Capture the cell that displays the provided text and extract its (X, Y) central coordinate. 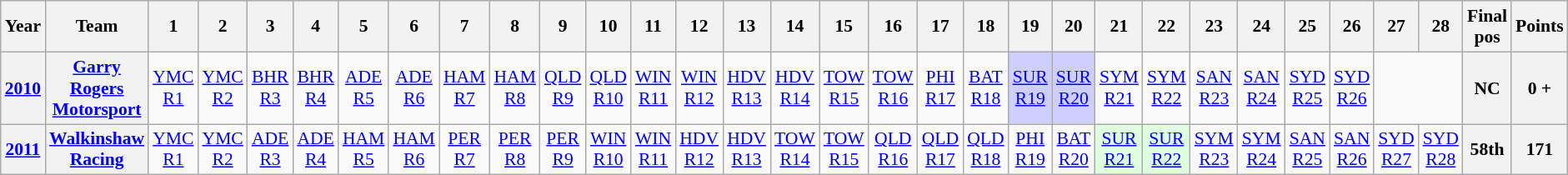
TOWR14 (795, 150)
SANR23 (1214, 88)
0 + (1540, 88)
15 (844, 27)
WINR10 (608, 150)
2010 (23, 88)
BHRR4 (315, 88)
ADER3 (270, 150)
SYMR22 (1167, 88)
12 (699, 27)
5 (363, 27)
26 (1352, 27)
9 (563, 27)
14 (795, 27)
QLDR9 (563, 88)
Final pos (1487, 27)
17 (940, 27)
BATR20 (1074, 150)
SURR22 (1167, 150)
19 (1030, 27)
BATR18 (985, 88)
Walkinshaw Racing (97, 150)
PERR8 (515, 150)
SYDR28 (1440, 150)
Points (1540, 27)
QLDR10 (608, 88)
2011 (23, 150)
1 (173, 27)
WINR12 (699, 88)
HAMR6 (413, 150)
SYDR25 (1307, 88)
QLDR16 (894, 150)
58th (1487, 150)
HAMR7 (465, 88)
8 (515, 27)
27 (1395, 27)
10 (608, 27)
13 (747, 27)
Team (97, 27)
QLDR17 (940, 150)
ADER6 (413, 88)
NC (1487, 88)
BHRR3 (270, 88)
PERR9 (563, 150)
24 (1262, 27)
QLDR18 (985, 150)
SANR26 (1352, 150)
2 (222, 27)
11 (654, 27)
4 (315, 27)
HDVR14 (795, 88)
SURR19 (1030, 88)
16 (894, 27)
20 (1074, 27)
SYMR23 (1214, 150)
SANR24 (1262, 88)
22 (1167, 27)
SYMR21 (1119, 88)
HAMR5 (363, 150)
HAMR8 (515, 88)
SURR20 (1074, 88)
TOWR16 (894, 88)
171 (1540, 150)
Year (23, 27)
25 (1307, 27)
18 (985, 27)
ADER5 (363, 88)
PHIR17 (940, 88)
Garry Rogers Motorsport (97, 88)
28 (1440, 27)
6 (413, 27)
HDVR12 (699, 150)
ADER4 (315, 150)
SYDR26 (1352, 88)
23 (1214, 27)
PERR7 (465, 150)
3 (270, 27)
SURR21 (1119, 150)
21 (1119, 27)
SYMR24 (1262, 150)
SANR25 (1307, 150)
SYDR27 (1395, 150)
7 (465, 27)
PHIR19 (1030, 150)
